Determine the (x, y) coordinate at the center of the cell enclosing the given text.  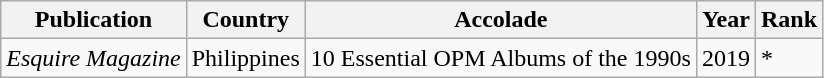
Rank (788, 20)
2019 (726, 58)
* (788, 58)
Accolade (500, 20)
Publication (94, 20)
Philippines (246, 58)
10 Essential OPM Albums of the 1990s (500, 58)
Country (246, 20)
Year (726, 20)
Esquire Magazine (94, 58)
